Locate the cell with the specified text and output its (X, Y) center coordinate. 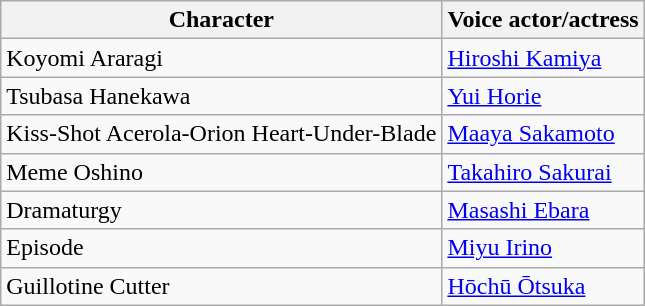
Miyu Irino (543, 248)
Meme Oshino (222, 172)
Maaya Sakamoto (543, 134)
Koyomi Araragi (222, 58)
Yui Horie (543, 96)
Hōchū Ōtsuka (543, 286)
Tsubasa Hanekawa (222, 96)
Dramaturgy (222, 210)
Voice actor/actress (543, 20)
Guillotine Cutter (222, 286)
Episode (222, 248)
Hiroshi Kamiya (543, 58)
Takahiro Sakurai (543, 172)
Masashi Ebara (543, 210)
Character (222, 20)
Kiss-Shot Acerola-Orion Heart-Under-Blade (222, 134)
